Detect which cell encompasses the target text, then output its [x, y] center coordinate. 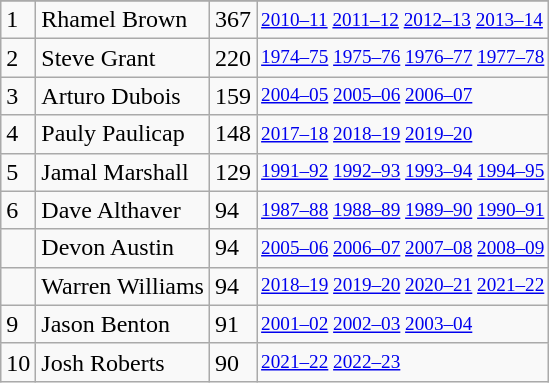
Pauly Paulicap [123, 134]
Jamal Marshall [123, 172]
148 [232, 134]
2005–06 2006–07 2007–08 2008–09 [403, 248]
3 [18, 96]
2001–02 2002–03 2003–04 [403, 324]
2010–11 2011–12 2012–13 2013–14 [403, 20]
2017–18 2018–19 2019–20 [403, 134]
Devon Austin [123, 248]
9 [18, 324]
1974–75 1975–76 1976–77 1977–78 [403, 58]
Arturo Dubois [123, 96]
1987–88 1988–89 1989–90 1990–91 [403, 210]
159 [232, 96]
Warren Williams [123, 286]
90 [232, 362]
220 [232, 58]
1991–92 1992–93 1993–94 1994–95 [403, 172]
367 [232, 20]
91 [232, 324]
6 [18, 210]
2 [18, 58]
2018–19 2019–20 2020–21 2021–22 [403, 286]
Dave Althaver [123, 210]
2004–05 2005–06 2006–07 [403, 96]
Steve Grant [123, 58]
10 [18, 362]
5 [18, 172]
Jason Benton [123, 324]
4 [18, 134]
Rhamel Brown [123, 20]
Josh Roberts [123, 362]
129 [232, 172]
1 [18, 20]
2021–22 2022–23 [403, 362]
